Pinpoint the cell where the given text exists, returning its [X, Y] midpoint coordinate. 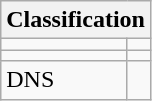
DNS [64, 80]
Classification [76, 20]
